Scan for the cell matching the given text and deliver its (x, y) coordinate at center. 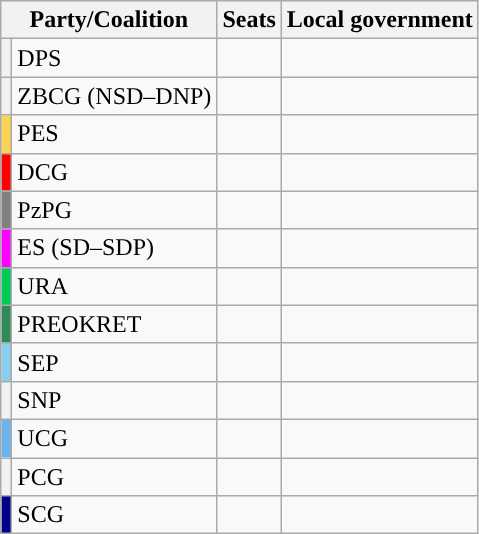
DPS (114, 58)
URA (114, 286)
PzPG (114, 210)
Local government (380, 20)
PREOKRET (114, 324)
SNP (114, 400)
UCG (114, 438)
DCG (114, 172)
PCG (114, 477)
SEP (114, 362)
Seats (249, 20)
Party/Coalition (109, 20)
ES (SD–SDP) (114, 248)
ZBCG (NSD–DNP) (114, 96)
SCG (114, 515)
PES (114, 134)
